Find where the given text appears and provide that cell's center as [x, y] coordinate. 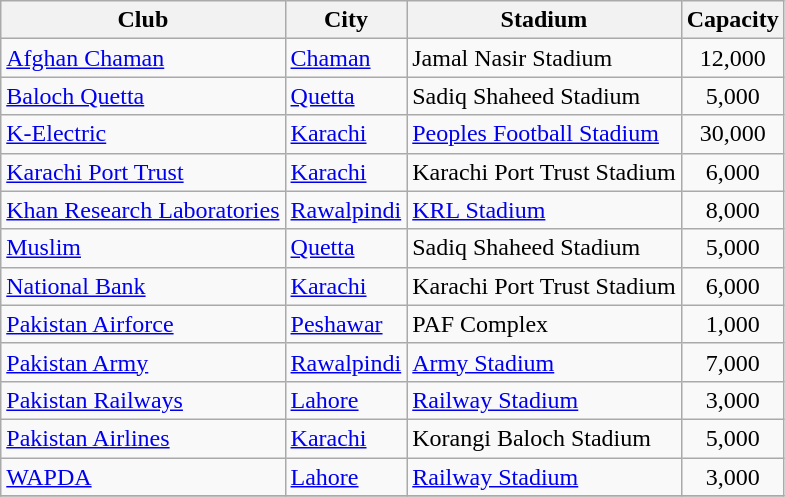
Pakistan Railways [143, 400]
Pakistan Army [143, 362]
Afghan Chaman [143, 58]
Korangi Baloch Stadium [544, 438]
8,000 [732, 210]
Chaman [346, 58]
Karachi Port Trust [143, 172]
Pakistan Airlines [143, 438]
1,000 [732, 324]
Capacity [732, 20]
30,000 [732, 134]
KRL Stadium [544, 210]
Peshawar [346, 324]
12,000 [732, 58]
City [346, 20]
Peoples Football Stadium [544, 134]
PAF Complex [544, 324]
Muslim [143, 248]
K-Electric [143, 134]
Stadium [544, 20]
7,000 [732, 362]
Jamal Nasir Stadium [544, 58]
Khan Research Laboratories [143, 210]
National Bank [143, 286]
Club [143, 20]
Pakistan Airforce [143, 324]
Army Stadium [544, 362]
WAPDA [143, 477]
Baloch Quetta [143, 96]
